Identify which cell holds the provided text, then report its [x, y] central coordinate. 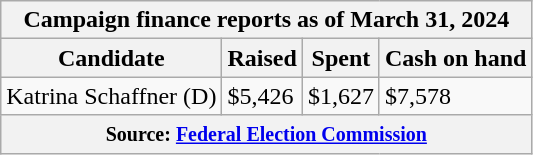
Katrina Schaffner (D) [112, 96]
Candidate [112, 58]
Spent [340, 58]
$1,627 [340, 96]
Source: Federal Election Commission [266, 134]
$7,578 [455, 96]
Campaign finance reports as of March 31, 2024 [266, 20]
Cash on hand [455, 58]
Raised [262, 58]
$5,426 [262, 96]
